For the text-containing cell, return its midpoint in (X, Y) coordinate format. 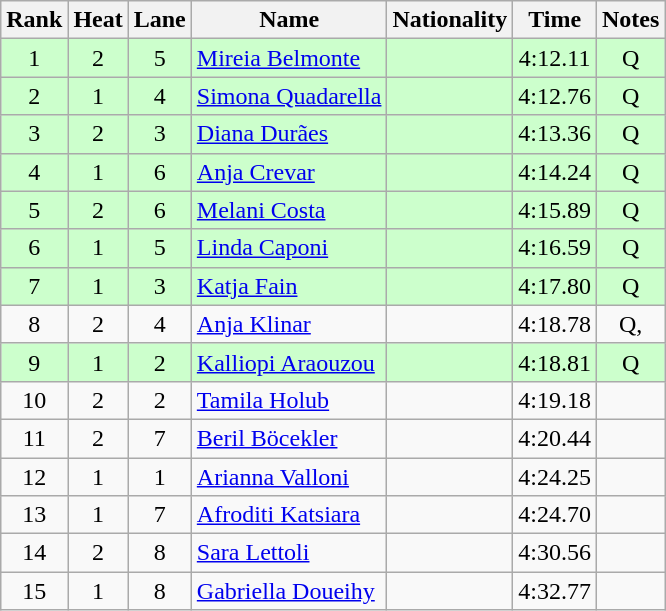
15 (34, 591)
4:16.59 (555, 248)
10 (34, 400)
4:12.11 (555, 58)
4:32.77 (555, 591)
Melani Costa (289, 210)
4:12.76 (555, 96)
Kalliopi Araouzou (289, 362)
Q, (630, 324)
Gabriella Doueihy (289, 591)
Heat (98, 20)
11 (34, 438)
Mireia Belmonte (289, 58)
4:30.56 (555, 553)
Beril Böcekler (289, 438)
Nationality (450, 20)
Sara Lettoli (289, 553)
4:15.89 (555, 210)
9 (34, 362)
Arianna Valloni (289, 477)
4:24.25 (555, 477)
Katja Fain (289, 286)
Diana Durães (289, 134)
13 (34, 515)
Tamila Holub (289, 400)
4:18.81 (555, 362)
4:13.36 (555, 134)
12 (34, 477)
Time (555, 20)
Name (289, 20)
4:18.78 (555, 324)
Afroditi Katsiara (289, 515)
Simona Quadarella (289, 96)
Rank (34, 20)
4:24.70 (555, 515)
4:17.80 (555, 286)
Anja Klinar (289, 324)
4:14.24 (555, 172)
Linda Caponi (289, 248)
14 (34, 553)
Lane (160, 20)
Notes (630, 20)
Anja Crevar (289, 172)
4:19.18 (555, 400)
4:20.44 (555, 438)
